Extract the (x, y) coordinate from the center of the cell holding the provided text.  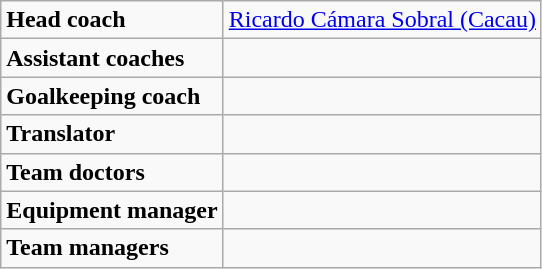
Translator (112, 134)
Assistant coaches (112, 58)
Goalkeeping coach (112, 96)
Team doctors (112, 172)
Head coach (112, 20)
Equipment manager (112, 210)
Ricardo Cámara Sobral (Cacau) (382, 20)
Team managers (112, 248)
